Return (X, Y) of the center of cell containing provided text 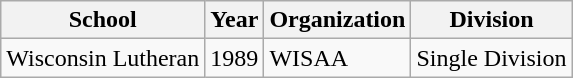
Organization (338, 20)
Single Division (492, 58)
School (103, 20)
Division (492, 20)
Wisconsin Lutheran (103, 58)
1989 (234, 58)
WISAA (338, 58)
Year (234, 20)
